Scan for the cell matching the given text and deliver its [x, y] coordinate at center. 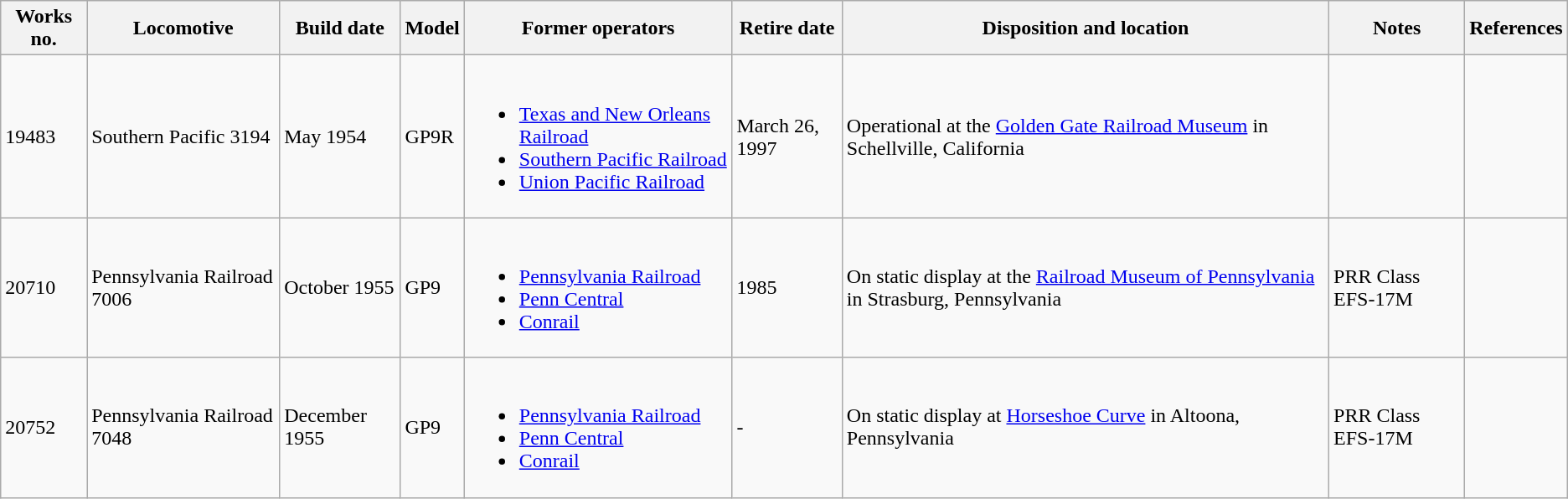
Model [432, 28]
October 1955 [340, 288]
May 1954 [340, 136]
20710 [44, 288]
References [1516, 28]
Build date [340, 28]
December 1955 [340, 427]
Texas and New Orleans RailroadSouthern Pacific RailroadUnion Pacific Railroad [598, 136]
Works no. [44, 28]
Pennsylvania Railroad 7006 [183, 288]
Southern Pacific 3194 [183, 136]
- [787, 427]
19483 [44, 136]
Notes [1397, 28]
Pennsylvania Railroad 7048 [183, 427]
20752 [44, 427]
On static display at the Railroad Museum of Pennsylvania in Strasburg, Pennsylvania [1086, 288]
1985 [787, 288]
On static display at Horseshoe Curve in Altoona, Pennsylvania [1086, 427]
Former operators [598, 28]
Operational at the Golden Gate Railroad Museum in Schellville, California [1086, 136]
Retire date [787, 28]
Disposition and location [1086, 28]
Locomotive [183, 28]
March 26, 1997 [787, 136]
GP9R [432, 136]
